Capture the cell that displays the provided text and extract its (X, Y) central coordinate. 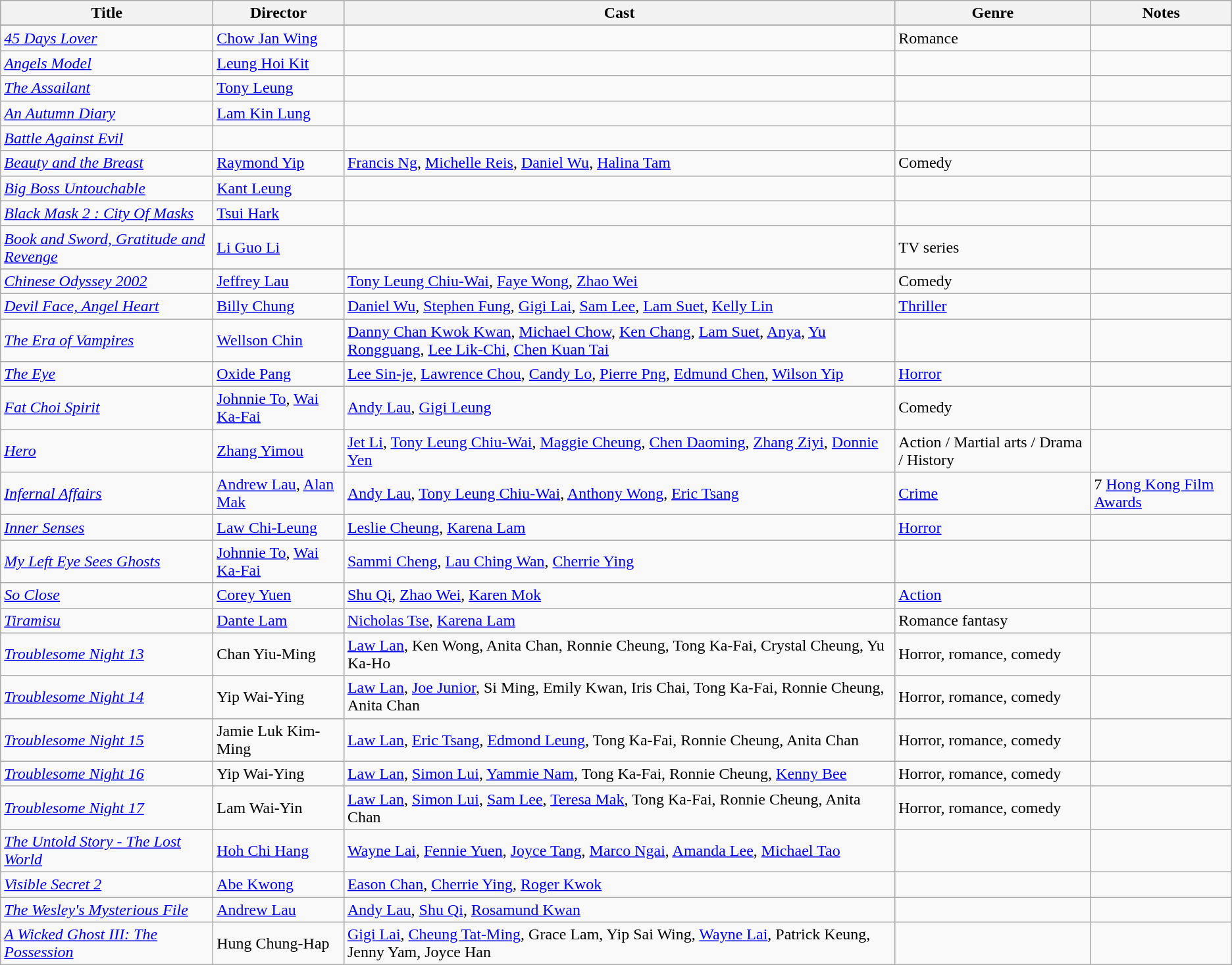
Action (992, 595)
So Close (107, 595)
Law Lan, Ken Wong, Anita Chan, Ronnie Cheung, Tong Ka-Fai, Crystal Cheung, Yu Ka-Ho (619, 654)
Nicholas Tse, Karena Lam (619, 620)
Daniel Wu, Stephen Fung, Gigi Lai, Sam Lee, Lam Suet, Kelly Lin (619, 306)
Leung Hoi Kit (279, 63)
Troublesome Night 13 (107, 654)
Leslie Cheung, Karena Lam (619, 528)
Jeffrey Lau (279, 281)
Title (107, 13)
Abe Kwong (279, 884)
Lam Wai-Yin (279, 808)
Eason Chan, Cherrie Ying, Roger Kwok (619, 884)
My Left Eye Sees Ghosts (107, 562)
Oxide Pang (279, 374)
Lam Kin Lung (279, 113)
Chan Yiu-Ming (279, 654)
Director (279, 13)
Danny Chan Kwok Kwan, Michael Chow, Ken Chang, Lam Suet, Anya, Yu Rongguang, Lee Lik-Chi, Chen Kuan Tai (619, 339)
Corey Yuen (279, 595)
Action / Martial arts / Drama / History (992, 451)
Tony Leung Chiu-Wai, Faye Wong, Zhao Wei (619, 281)
Dante Lam (279, 620)
Kant Leung (279, 188)
Andrew Lau (279, 910)
Romance fantasy (992, 620)
Law Lan, Simon Lui, Sam Lee, Teresa Mak, Tong Ka-Fai, Ronnie Cheung, Anita Chan (619, 808)
Infernal Affairs (107, 493)
TV series (992, 247)
Jamie Luk Kim-Ming (279, 739)
Andy Lau, Tony Leung Chiu-Wai, Anthony Wong, Eric Tsang (619, 493)
Li Guo Li (279, 247)
Troublesome Night 15 (107, 739)
Devil Face, Angel Heart (107, 306)
Zhang Yimou (279, 451)
The Assailant (107, 88)
Billy Chung (279, 306)
A Wicked Ghost III: The Possession (107, 943)
Battle Against Evil (107, 138)
Tiramisu (107, 620)
Hung Chung-Hap (279, 943)
Troublesome Night 14 (107, 697)
Shu Qi, Zhao Wei, Karen Mok (619, 595)
Tsui Hark (279, 213)
Raymond Yip (279, 163)
45 Days Lover (107, 38)
Jet Li, Tony Leung Chiu-Wai, Maggie Cheung, Chen Daoming, Zhang Ziyi, Donnie Yen (619, 451)
Book and Sword, Gratitude and Revenge (107, 247)
Cast (619, 13)
Francis Ng, Michelle Reis, Daniel Wu, Halina Tam (619, 163)
The Untold Story - The Lost World (107, 850)
Chinese Odyssey 2002 (107, 281)
Black Mask 2 : City Of Masks (107, 213)
The Wesley's Mysterious File (107, 910)
Andy Lau, Gigi Leung (619, 408)
Andrew Lau, Alan Mak (279, 493)
Law Lan, Eric Tsang, Edmond Leung, Tong Ka-Fai, Ronnie Cheung, Anita Chan (619, 739)
Big Boss Untouchable (107, 188)
7 Hong Kong Film Awards (1161, 493)
Crime (992, 493)
Chow Jan Wing (279, 38)
Visible Secret 2 (107, 884)
Law Lan, Simon Lui, Yammie Nam, Tong Ka-Fai, Ronnie Cheung, Kenny Bee (619, 774)
Tony Leung (279, 88)
Fat Choi Spirit (107, 408)
Sammi Cheng, Lau Ching Wan, Cherrie Ying (619, 562)
Thriller (992, 306)
Notes (1161, 13)
Andy Lau, Shu Qi, Rosamund Kwan (619, 910)
Troublesome Night 16 (107, 774)
Gigi Lai, Cheung Tat-Ming, Grace Lam, Yip Sai Wing, Wayne Lai, Patrick Keung, Jenny Yam, Joyce Han (619, 943)
Romance (992, 38)
Wellson Chin (279, 339)
The Eye (107, 374)
Law Lan, Joe Junior, Si Ming, Emily Kwan, Iris Chai, Tong Ka-Fai, Ronnie Cheung, Anita Chan (619, 697)
Lee Sin-je, Lawrence Chou, Candy Lo, Pierre Png, Edmund Chen, Wilson Yip (619, 374)
Beauty and the Breast (107, 163)
Angels Model (107, 63)
Genre (992, 13)
An Autumn Diary (107, 113)
Inner Senses (107, 528)
Troublesome Night 17 (107, 808)
Wayne Lai, Fennie Yuen, Joyce Tang, Marco Ngai, Amanda Lee, Michael Tao (619, 850)
The Era of Vampires (107, 339)
Hero (107, 451)
Law Chi-Leung (279, 528)
Hoh Chi Hang (279, 850)
